Provide the (X, Y) coordinate of the cell's center where the given text is located.  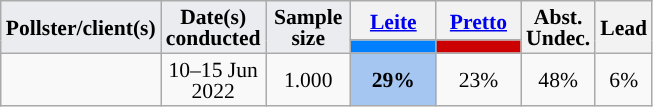
Abst.Undec. (558, 27)
Leite (394, 20)
6% (624, 79)
Sample size (308, 27)
Pretto (478, 20)
23% (478, 79)
29% (394, 79)
Pollster/client(s) (81, 27)
1.000 (308, 79)
48% (558, 79)
Date(s)conducted (214, 27)
10–15 Jun 2022 (214, 79)
Lead (624, 27)
